Detect which cell encompasses the target text, then output its [x, y] center coordinate. 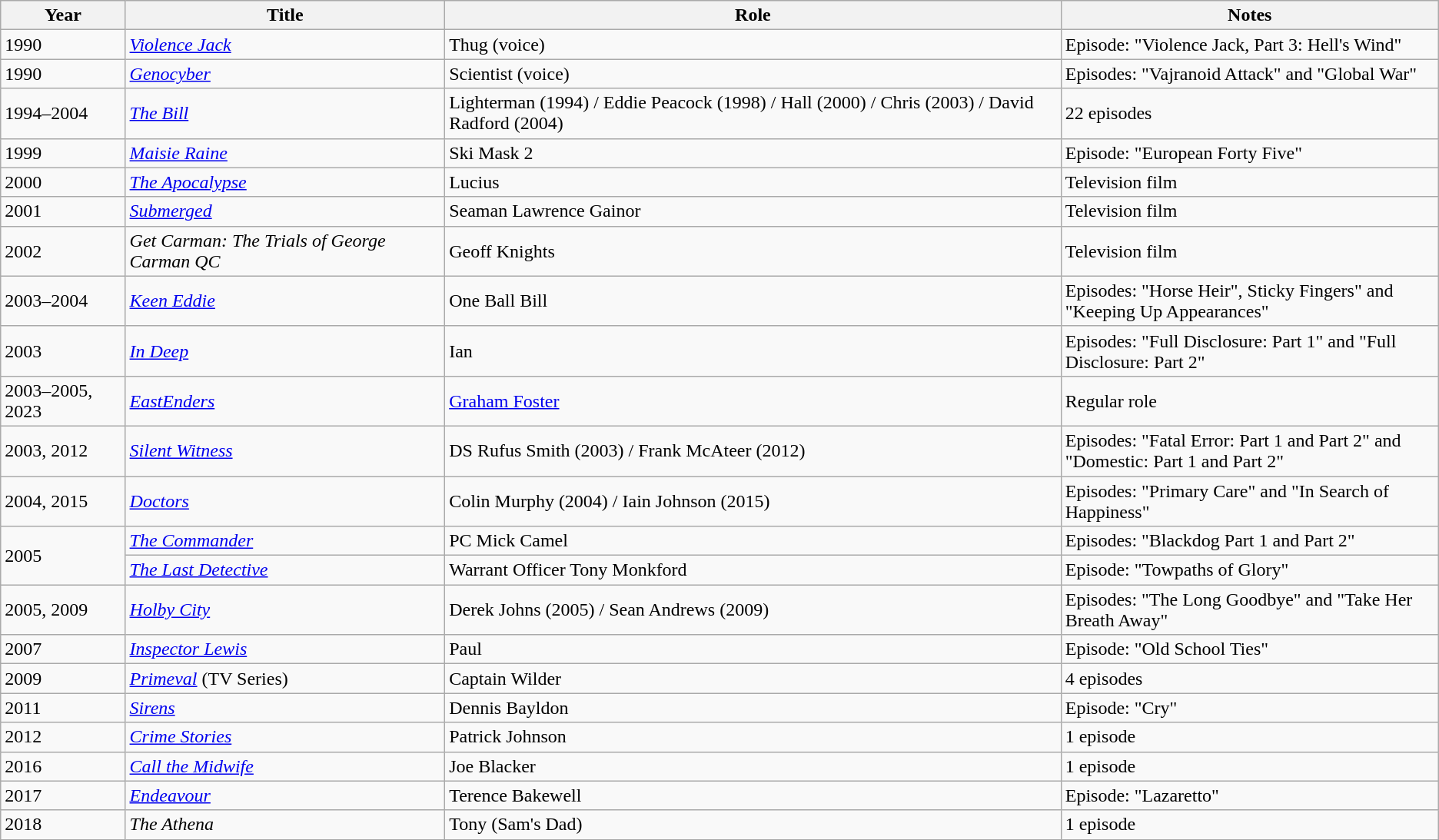
Holby City [285, 610]
Lighterman (1994) / Eddie Peacock (1998) / Hall (2000) / Chris (2003) / David Radford (2004) [753, 114]
2017 [63, 795]
Scientist (voice) [753, 74]
Call the Midwife [285, 766]
Geoff Knights [753, 251]
EastEnders [285, 401]
2000 [63, 182]
2003–2005, 2023 [63, 401]
The Athena [285, 825]
The Last Detective [285, 570]
Notes [1250, 15]
Captain Wilder [753, 679]
22 episodes [1250, 114]
2002 [63, 251]
Seaman Lawrence Gainor [753, 211]
Episodes: "Fatal Error: Part 1 and Part 2" and "Domestic: Part 1 and Part 2" [1250, 450]
2009 [63, 679]
Role [753, 15]
Thug (voice) [753, 45]
The Apocalypse [285, 182]
2005 [63, 556]
Genocyber [285, 74]
Episode: "Cry" [1250, 708]
Lucius [753, 182]
Ian [753, 350]
Regular role [1250, 401]
2003, 2012 [63, 450]
Endeavour [285, 795]
Title [285, 15]
Episode: "European Forty Five" [1250, 153]
The Commander [285, 541]
1999 [63, 153]
Episodes: "Horse Heir", Sticky Fingers" and "Keeping Up Appearances" [1250, 301]
Joe Blacker [753, 766]
Crime Stories [285, 737]
2004, 2015 [63, 501]
2007 [63, 649]
2001 [63, 211]
One Ball Bill [753, 301]
Primeval (TV Series) [285, 679]
Get Carman: The Trials of George Carman QC [285, 251]
2016 [63, 766]
Episodes: "Blackdog Part 1 and Part 2" [1250, 541]
Submerged [285, 211]
1994–2004 [63, 114]
DS Rufus Smith (2003) / Frank McAteer (2012) [753, 450]
Dennis Bayldon [753, 708]
2003–2004 [63, 301]
Episodes: "Vajranoid Attack" and "Global War" [1250, 74]
2012 [63, 737]
Keen Eddie [285, 301]
Episodes: "The Long Goodbye" and "Take Her Breath Away" [1250, 610]
Episodes: "Full Disclosure: Part 1" and "Full Disclosure: Part 2" [1250, 350]
Year [63, 15]
The Bill [285, 114]
Colin Murphy (2004) / Iain Johnson (2015) [753, 501]
Episode: "Old School Ties" [1250, 649]
Episode: "Towpaths of Glory" [1250, 570]
2005, 2009 [63, 610]
Silent Witness [285, 450]
Paul [753, 649]
2018 [63, 825]
Episode: "Violence Jack, Part 3: Hell's Wind" [1250, 45]
In Deep [285, 350]
4 episodes [1250, 679]
Derek Johns (2005) / Sean Andrews (2009) [753, 610]
Episode: "Lazaretto" [1250, 795]
PC Mick Camel [753, 541]
Patrick Johnson [753, 737]
Graham Foster [753, 401]
Doctors [285, 501]
Ski Mask 2 [753, 153]
Sirens [285, 708]
Terence Bakewell [753, 795]
Violence Jack [285, 45]
Episodes: "Primary Care" and "In Search of Happiness" [1250, 501]
Inspector Lewis [285, 649]
Warrant Officer Tony Monkford [753, 570]
2003 [63, 350]
2011 [63, 708]
Maisie Raine [285, 153]
Tony (Sam's Dad) [753, 825]
